Output the [X, Y] coordinate of the center of the cell containing the given text.  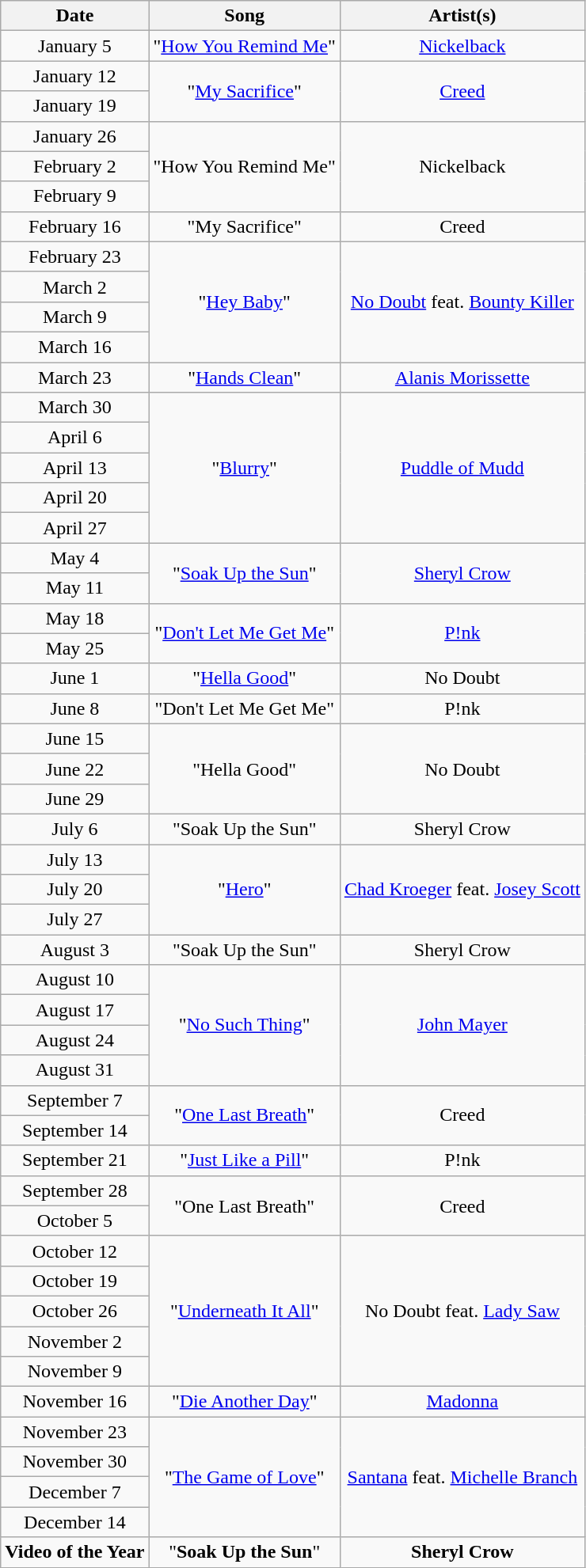
June 8 [74, 708]
June 29 [74, 799]
"Underneath It All" [244, 1311]
February 16 [74, 226]
Date [74, 16]
April 6 [74, 438]
May 4 [74, 558]
"Hero" [244, 889]
No Doubt feat. Bounty Killer [462, 302]
December 7 [74, 1492]
"The Game of Love" [244, 1477]
February 23 [74, 256]
September 7 [74, 1100]
Video of the Year [74, 1552]
"Die Another Day" [244, 1402]
October 12 [74, 1251]
January 12 [74, 76]
June 1 [74, 678]
Santana feat. Michelle Branch [462, 1477]
August 10 [74, 980]
Artist(s) [462, 16]
July 20 [74, 890]
January 26 [74, 136]
December 14 [74, 1522]
January 5 [74, 46]
October 19 [74, 1281]
"No Such Thing" [244, 1025]
March 30 [74, 408]
Chad Kroeger feat. Josey Scott [462, 889]
March 2 [74, 287]
September 21 [74, 1160]
August 3 [74, 950]
September 14 [74, 1130]
March 23 [74, 378]
March 16 [74, 347]
September 28 [74, 1190]
October 26 [74, 1311]
April 27 [74, 528]
January 19 [74, 106]
November 30 [74, 1462]
April 20 [74, 498]
Song [244, 16]
May 11 [74, 588]
John Mayer [462, 1025]
June 22 [74, 769]
Puddle of Mudd [462, 468]
July 6 [74, 829]
August 31 [74, 1070]
August 17 [74, 1010]
"Just Like a Pill" [244, 1160]
April 13 [74, 468]
May 25 [74, 648]
November 2 [74, 1342]
Madonna [462, 1402]
October 5 [74, 1221]
August 24 [74, 1040]
June 15 [74, 738]
March 9 [74, 317]
July 13 [74, 859]
May 18 [74, 618]
Alanis Morissette [462, 378]
November 23 [74, 1432]
No Doubt feat. Lady Saw [462, 1311]
July 27 [74, 920]
November 16 [74, 1402]
"Blurry" [244, 468]
February 2 [74, 166]
"Hands Clean" [244, 378]
"Hey Baby" [244, 302]
February 9 [74, 196]
November 9 [74, 1372]
